Return the [X, Y] coordinate for the center point of the cell that contains the specified text.  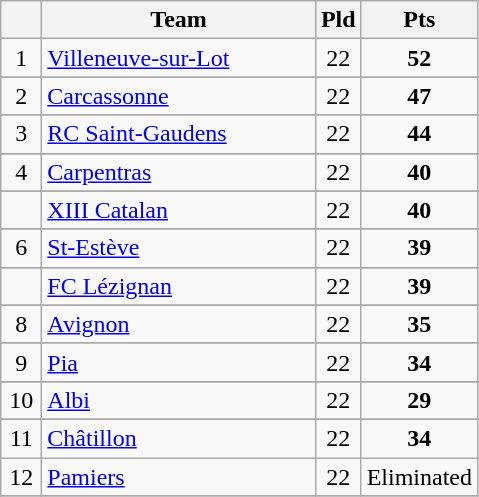
Carcassonne [179, 96]
FC Lézignan [179, 286]
Carpentras [179, 172]
Pld [338, 20]
12 [22, 477]
Châtillon [179, 438]
Team [179, 20]
10 [22, 400]
St-Estève [179, 248]
Albi [179, 400]
Avignon [179, 324]
9 [22, 362]
Pamiers [179, 477]
11 [22, 438]
52 [419, 58]
1 [22, 58]
XIII Catalan [179, 210]
Pia [179, 362]
RC Saint-Gaudens [179, 134]
6 [22, 248]
2 [22, 96]
47 [419, 96]
29 [419, 400]
4 [22, 172]
44 [419, 134]
3 [22, 134]
8 [22, 324]
Pts [419, 20]
Villeneuve-sur-Lot [179, 58]
Eliminated [419, 477]
35 [419, 324]
